Detect which cell encompasses the target text, then output its [X, Y] center coordinate. 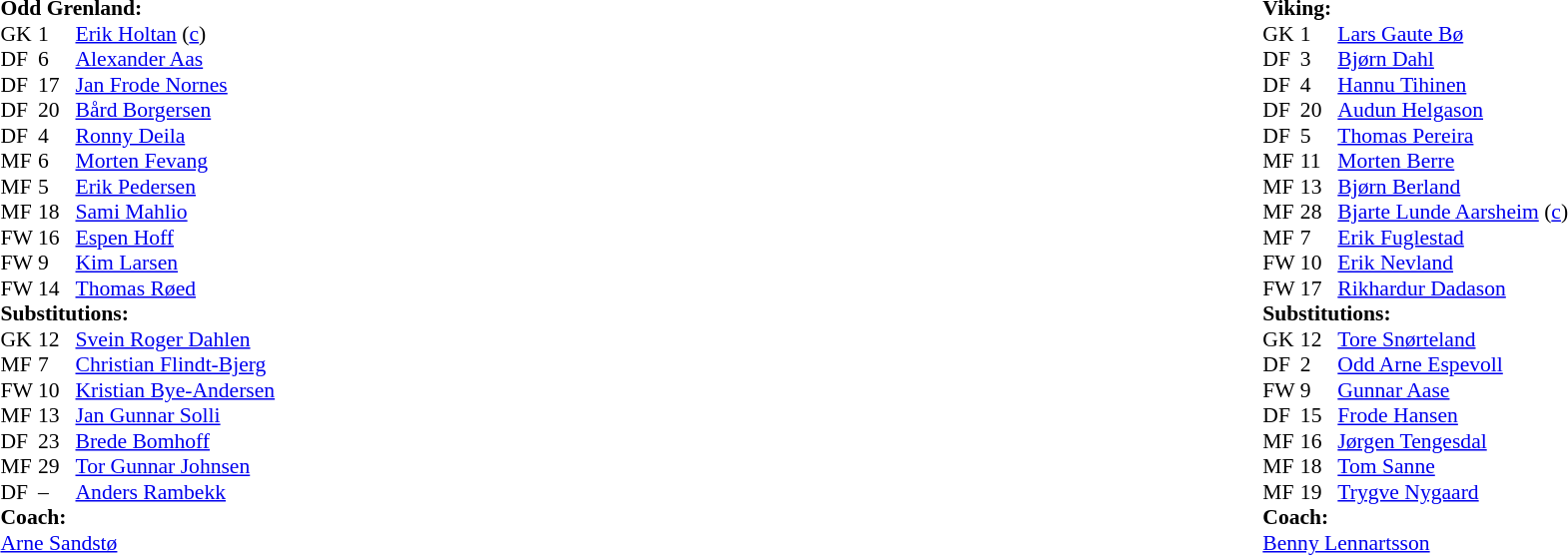
Jan Gunnar Solli [176, 416]
Audun Helgason [1452, 111]
Tor Gunnar Johnsen [176, 466]
Hannu Tihinen [1452, 85]
15 [1319, 416]
Bjarte Lunde Aarsheim (c) [1452, 213]
Odd Arne Espevoll [1452, 364]
Tom Sanne [1452, 466]
19 [1319, 492]
Christian Flindt-Bjerg [176, 364]
Thomas Røed [176, 288]
Anders Rambekk [176, 492]
Ronny Deila [176, 136]
– [57, 492]
Erik Nevland [1452, 263]
Trygve Nygaard [1452, 492]
28 [1319, 213]
Erik Holtan (c) [176, 34]
Bård Borgersen [176, 111]
Morten Berre [1452, 161]
Kim Larsen [176, 263]
Lars Gaute Bø [1452, 34]
Bjørn Berland [1452, 187]
2 [1319, 364]
29 [57, 466]
23 [57, 441]
Rikhardur Dadason [1452, 288]
Jørgen Tengesdal [1452, 441]
Frode Hansen [1452, 416]
Alexander Aas [176, 59]
Gunnar Aase [1452, 390]
3 [1319, 59]
Thomas Pereira [1452, 136]
Kristian Bye-Andersen [176, 390]
Sami Mahlio [176, 213]
Morten Fevang [176, 161]
Espen Hoff [176, 238]
Bjørn Dahl [1452, 59]
11 [1319, 161]
14 [57, 288]
Brede Bomhoff [176, 441]
Jan Frode Nornes [176, 85]
Erik Pedersen [176, 187]
Tore Snørteland [1452, 339]
Svein Roger Dahlen [176, 339]
Erik Fuglestad [1452, 238]
